Determine the (x, y) coordinate at the center of the cell enclosing the given text.  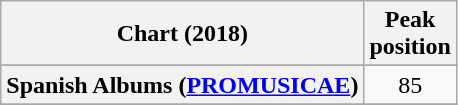
85 (410, 85)
Chart (2018) (182, 34)
Spanish Albums (PROMUSICAE) (182, 85)
Peak position (410, 34)
